Provide the [x, y] coordinate of the cell's center where the given text is located.  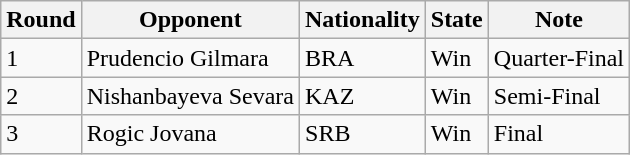
BRA [363, 58]
Round [41, 20]
Opponent [190, 20]
Rogic Jovana [190, 134]
KAZ [363, 96]
Note [558, 20]
Semi-Final [558, 96]
SRB [363, 134]
State [456, 20]
Nishanbayeva Sevara [190, 96]
Prudencio Gilmara [190, 58]
1 [41, 58]
Nationality [363, 20]
Final [558, 134]
2 [41, 96]
3 [41, 134]
Quarter-Final [558, 58]
